Search for the cell housing the specified text and yield its [X, Y] center coordinate. 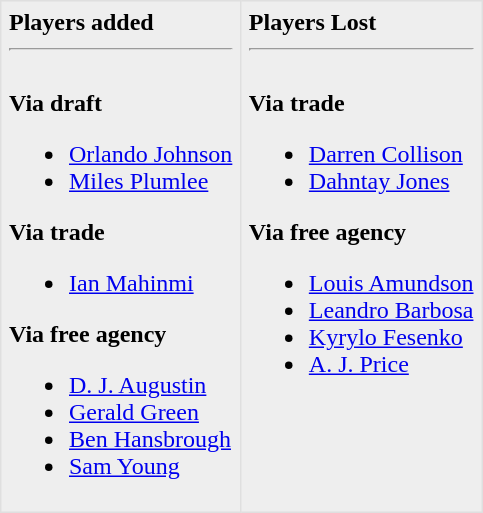
Players Lost Via tradeDarren CollisonDahntay JonesVia free agencyLouis AmundsonLeandro BarbosaKyrylo FesenkoA. J. Price [362, 257]
Players added Via draftOrlando JohnsonMiles PlumleeVia tradeIan MahinmiVia free agencyD. J. AugustinGerald GreenBen HansbroughSam Young [121, 257]
